Return (X, Y) of the center of cell containing provided text 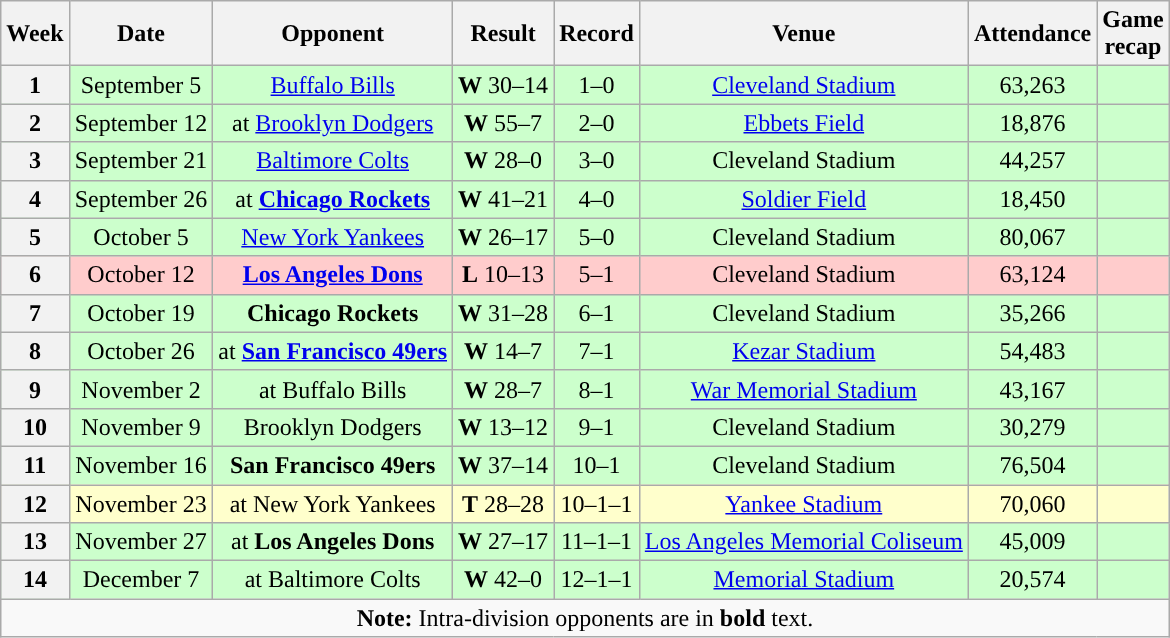
4 (35, 199)
35,266 (1032, 313)
10–1–1 (597, 503)
Attendance (1032, 34)
12–1–1 (597, 580)
November 16 (141, 465)
Yankee Stadium (804, 503)
6–1 (597, 313)
5–0 (597, 237)
1–0 (597, 85)
W 27–17 (504, 542)
9–1 (597, 427)
Los Angeles Dons (333, 275)
W 37–14 (504, 465)
Memorial Stadium (804, 580)
Record (597, 34)
San Francisco 49ers (333, 465)
5–1 (597, 275)
2–0 (597, 123)
W 55–7 (504, 123)
80,067 (1032, 237)
at Los Angeles Dons (333, 542)
November 9 (141, 427)
43,167 (1032, 389)
at Chicago Rockets (333, 199)
Week (35, 34)
November 23 (141, 503)
at Baltimore Colts (333, 580)
Note: Intra-division opponents are in bold text. (585, 618)
45,009 (1032, 542)
November 2 (141, 389)
44,257 (1032, 161)
1 (35, 85)
4–0 (597, 199)
December 7 (141, 580)
30,279 (1032, 427)
63,124 (1032, 275)
3–0 (597, 161)
T 28–28 (504, 503)
Baltimore Colts (333, 161)
11–1–1 (597, 542)
11 (35, 465)
L 10–13 (504, 275)
W 28–0 (504, 161)
2 (35, 123)
W 26–17 (504, 237)
September 5 (141, 85)
10–1 (597, 465)
W 42–0 (504, 580)
at Brooklyn Dodgers (333, 123)
at San Francisco 49ers (333, 351)
October 19 (141, 313)
W 31–28 (504, 313)
7 (35, 313)
Chicago Rockets (333, 313)
63,263 (1032, 85)
at Buffalo Bills (333, 389)
8 (35, 351)
October 26 (141, 351)
W 30–14 (504, 85)
12 (35, 503)
76,504 (1032, 465)
Result (504, 34)
7–1 (597, 351)
6 (35, 275)
10 (35, 427)
13 (35, 542)
Gamerecap (1133, 34)
14 (35, 580)
October 5 (141, 237)
New York Yankees (333, 237)
Buffalo Bills (333, 85)
September 26 (141, 199)
8–1 (597, 389)
W 28–7 (504, 389)
War Memorial Stadium (804, 389)
54,483 (1032, 351)
Soldier Field (804, 199)
5 (35, 237)
November 27 (141, 542)
W 41–21 (504, 199)
Date (141, 34)
3 (35, 161)
70,060 (1032, 503)
Los Angeles Memorial Coliseum (804, 542)
W 14–7 (504, 351)
Brooklyn Dodgers (333, 427)
October 12 (141, 275)
18,450 (1032, 199)
Opponent (333, 34)
20,574 (1032, 580)
Venue (804, 34)
18,876 (1032, 123)
W 13–12 (504, 427)
Ebbets Field (804, 123)
at New York Yankees (333, 503)
September 21 (141, 161)
Kezar Stadium (804, 351)
September 12 (141, 123)
9 (35, 389)
